Output the [X, Y] coordinate of the center of the cell containing the given text.  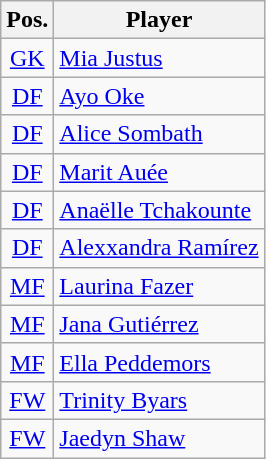
Pos. [28, 20]
Anaëlle Tchakounte [159, 210]
Ayo Oke [159, 96]
Trinity Byars [159, 400]
Mia Justus [159, 58]
Laurina Fazer [159, 286]
GK [28, 58]
Player [159, 20]
Marit Auée [159, 172]
Ella Peddemors [159, 362]
Alexxandra Ramírez [159, 248]
Alice Sombath [159, 134]
Jaedyn Shaw [159, 438]
Jana Gutiérrez [159, 324]
